For the text-containing cell, return its midpoint in (x, y) coordinate format. 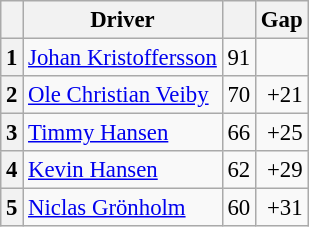
4 (12, 170)
66 (238, 133)
Johan Kristoffersson (122, 58)
62 (238, 170)
+21 (281, 95)
Gap (281, 20)
Ole Christian Veiby (122, 95)
Niclas Grönholm (122, 208)
Driver (122, 20)
1 (12, 58)
70 (238, 95)
+25 (281, 133)
5 (12, 208)
Timmy Hansen (122, 133)
3 (12, 133)
60 (238, 208)
91 (238, 58)
2 (12, 95)
Kevin Hansen (122, 170)
+31 (281, 208)
+29 (281, 170)
